Extract the [X, Y] coordinate from the center of the cell holding the provided text.  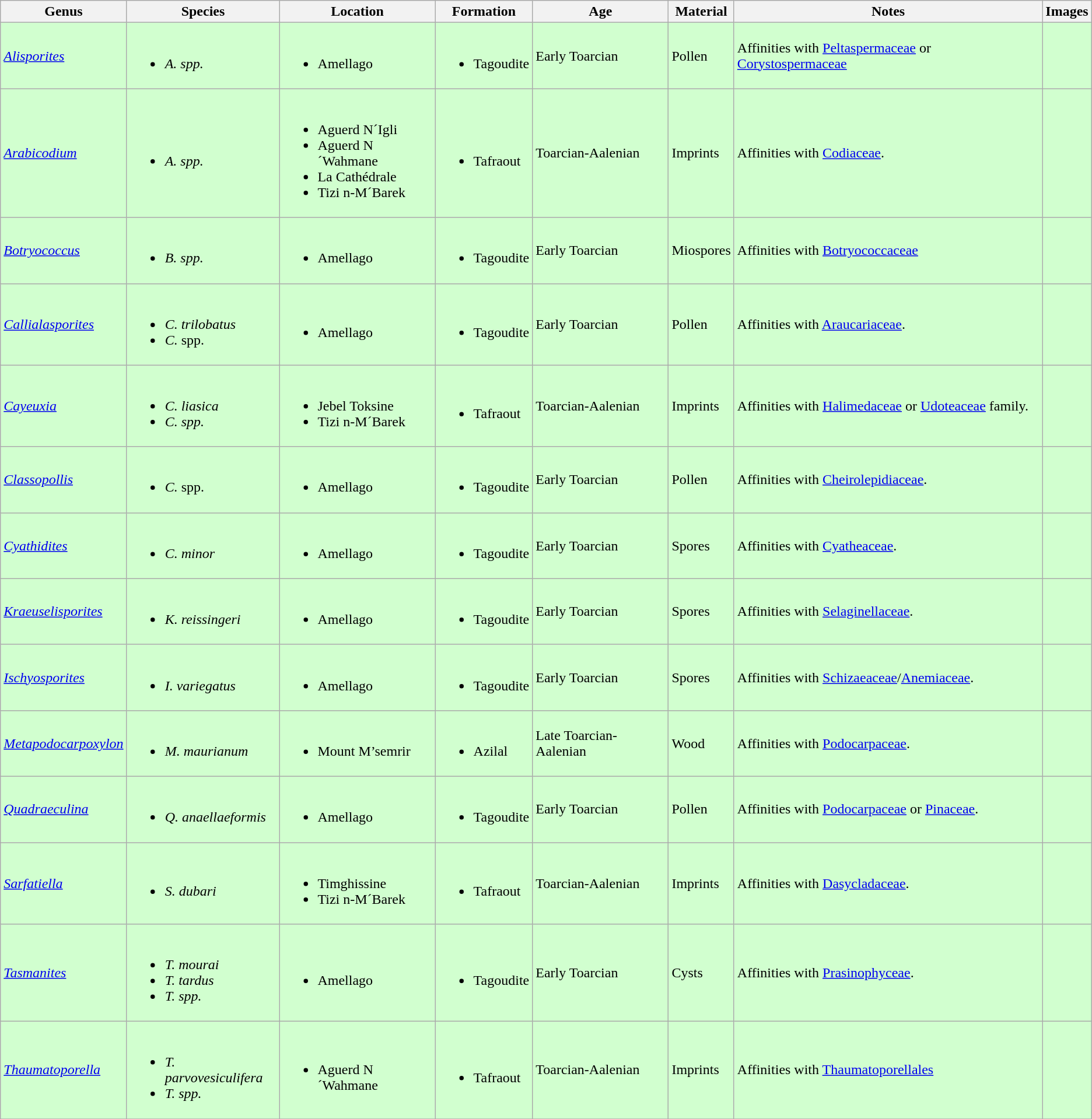
Cysts [701, 973]
Classopollis [64, 479]
Ischyosporites [64, 678]
Q. anaellaeformis [203, 809]
Mount M’semrir [357, 743]
Affinities with Selaginellaceae. [888, 611]
Affinities with Schizaeaceae/Anemiaceae. [888, 678]
Affinities with Botryococcaceae [888, 251]
Affinities with Araucariaceae. [888, 324]
Affinities with Halimedaceae or Udoteaceae family. [888, 406]
Late Toarcian-Aalenian [601, 743]
Wood [701, 743]
Material [701, 12]
T. parvovesiculiferaT. spp. [203, 1071]
Location [357, 12]
Genus [64, 12]
Callialasporites [64, 324]
Affinities with Cyatheaceae. [888, 546]
Tasmanites [64, 973]
Cayeuxia [64, 406]
S. dubari [203, 883]
I. variegatus [203, 678]
Metapodocarpoxylon [64, 743]
Formation [484, 12]
Cyathidites [64, 546]
Images [1067, 12]
Azilal [484, 743]
C. spp. [203, 479]
TimghissineTizi n-M´Barek [357, 883]
C. trilobatusC. spp. [203, 324]
Botryococcus [64, 251]
Miospores [701, 251]
Sarfatiella [64, 883]
T. mouraiT. tardusT. spp. [203, 973]
Age [601, 12]
Affinities with Thaumatoporellales [888, 1071]
Thaumatoporella [64, 1071]
B. spp. [203, 251]
Kraeuselisporites [64, 611]
Arabicodium [64, 153]
C. minor [203, 546]
K. reissingeri [203, 611]
Affinities with Codiaceae. [888, 153]
Aguerd N´IgliAguerd N´WahmaneLa CathédraleTizi n-M´Barek [357, 153]
Jebel ToksineTizi n-M´Barek [357, 406]
Species [203, 12]
M. maurianum [203, 743]
Affinities with Podocarpaceae. [888, 743]
Quadraeculina [64, 809]
Affinities with Dasycladaceae. [888, 883]
Notes [888, 12]
Affinities with Prasinophyceae. [888, 973]
Affinities with Podocarpaceae or Pinaceae. [888, 809]
C. liasicaC. spp. [203, 406]
Alisporites [64, 56]
Affinities with Peltaspermaceae or Corystospermaceae [888, 56]
Aguerd N´Wahmane [357, 1071]
Affinities with Cheirolepidiaceae. [888, 479]
